For the text-containing cell, return its midpoint in [x, y] coordinate format. 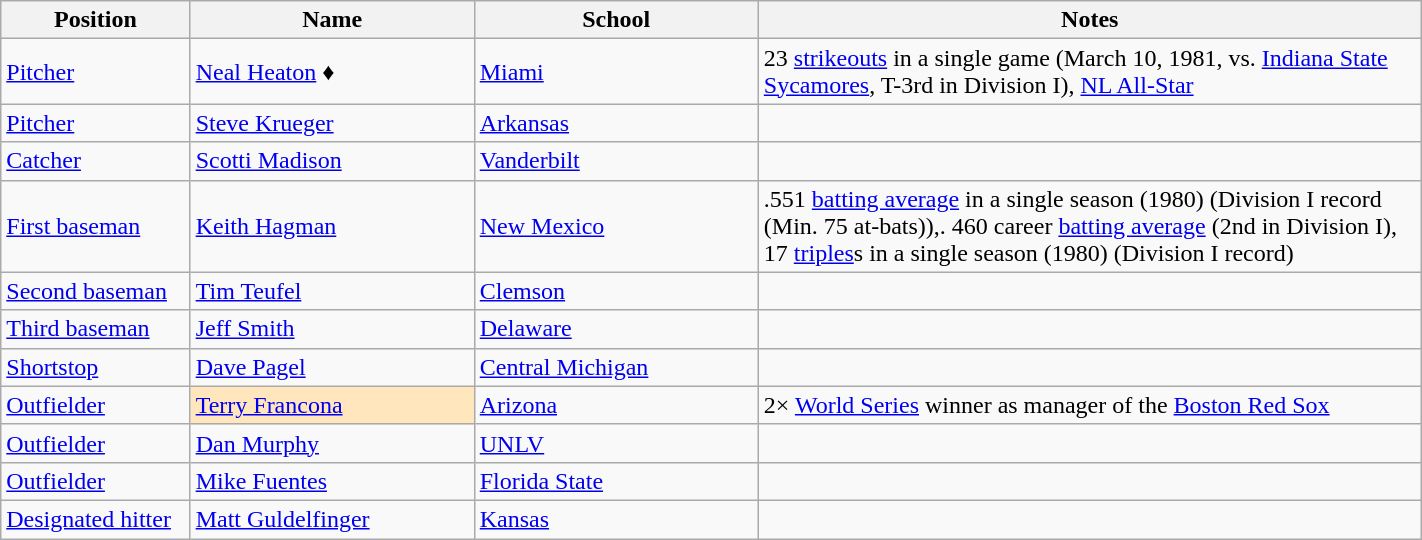
Vanderbilt [616, 161]
Name [332, 20]
Kansas [616, 519]
Steve Krueger [332, 123]
23 strikeouts in a single game (March 10, 1981, vs. Indiana State Sycamores, T-3rd in Division I), NL All-Star [1090, 72]
First baseman [96, 226]
Shortstop [96, 367]
Position [96, 20]
Catcher [96, 161]
Jeff Smith [332, 329]
Central Michigan [616, 367]
Clemson [616, 291]
2× World Series winner as manager of the Boston Red Sox [1090, 405]
Designated hitter [96, 519]
Delaware [616, 329]
School [616, 20]
Tim Teufel [332, 291]
Dave Pagel [332, 367]
Florida State [616, 481]
Matt Guldelfinger [332, 519]
UNLV [616, 443]
New Mexico [616, 226]
Miami [616, 72]
Second baseman [96, 291]
Mike Fuentes [332, 481]
Arkansas [616, 123]
Terry Francona [332, 405]
Neal Heaton ♦ [332, 72]
Arizona [616, 405]
Dan Murphy [332, 443]
Third baseman [96, 329]
Scotti Madison [332, 161]
Notes [1090, 20]
Keith Hagman [332, 226]
